Search for the cell housing the specified text and yield its [x, y] center coordinate. 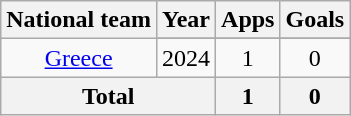
National team [79, 20]
Goals [315, 20]
Total [108, 96]
Apps [248, 20]
2024 [186, 58]
Greece [79, 58]
Year [186, 20]
